Scan for the cell matching the given text and deliver its (X, Y) coordinate at center. 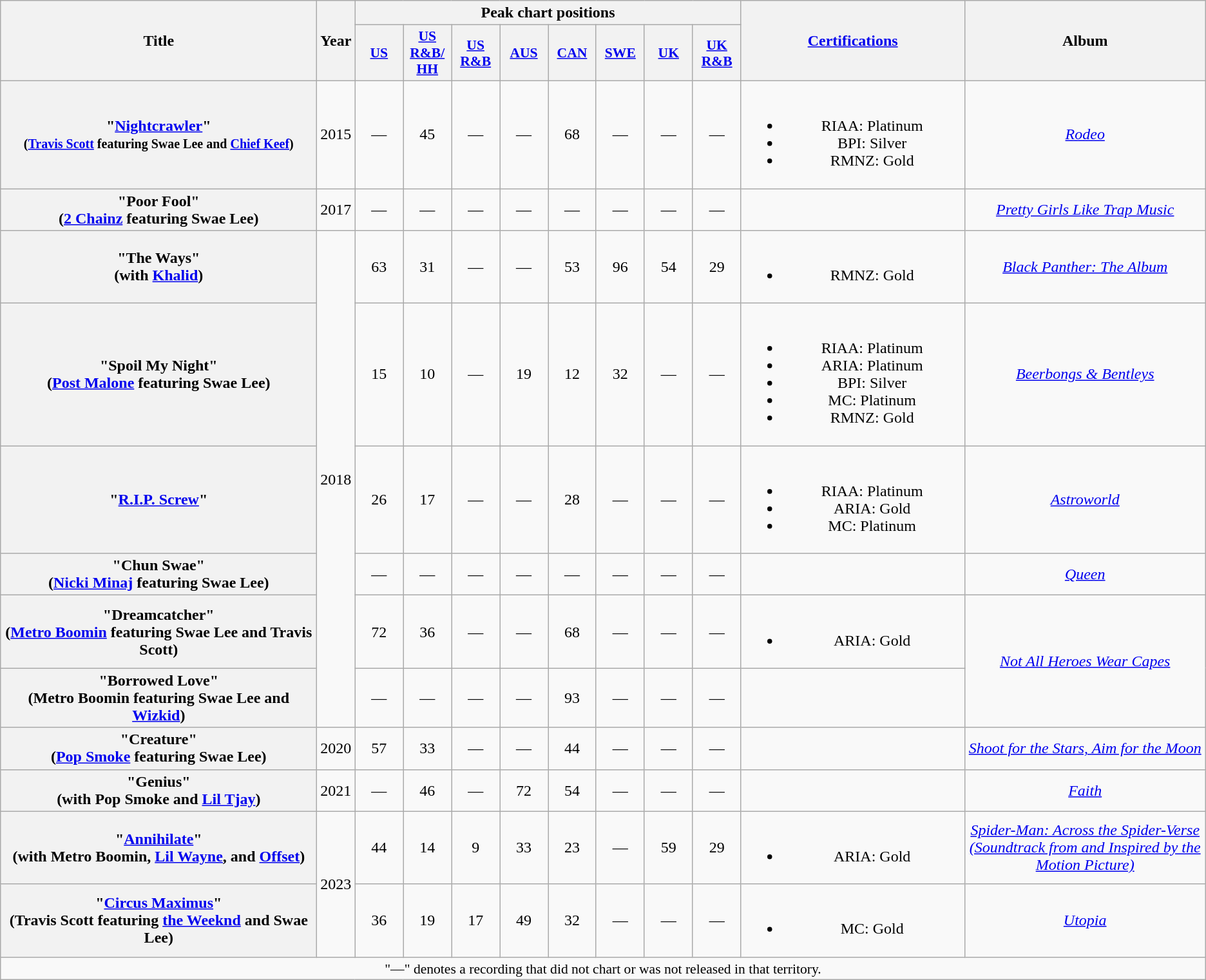
US (379, 53)
9 (475, 848)
"R.I.P. Screw" (158, 500)
Not All Heroes Wear Capes (1085, 661)
"Circus Maximus"(Travis Scott featuring the Weeknd and Swae Lee) (158, 920)
Peak chart positions (548, 13)
2015 (336, 134)
45 (428, 134)
49 (524, 920)
Astroworld (1085, 500)
Utopia (1085, 920)
14 (428, 848)
10 (428, 375)
MC: Gold (853, 920)
"Creature"(Pop Smoke featuring Swae Lee) (158, 749)
93 (572, 698)
UKR&B (716, 53)
"—" denotes a recording that did not chart or was not released in that territory. (603, 968)
96 (620, 267)
UK (669, 53)
46 (428, 790)
Spider-Man: Across the Spider-Verse (Soundtrack from and Inspired by the Motion Picture) (1085, 848)
RIAA: PlatinumARIA: GoldMC: Platinum (853, 500)
Beerbongs & Bentleys (1085, 375)
CAN (572, 53)
63 (379, 267)
2023 (336, 884)
Faith (1085, 790)
Album (1085, 41)
USR&B (475, 53)
53 (572, 267)
"Dreamcatcher"(Metro Boomin featuring Swae Lee and Travis Scott) (158, 631)
Certifications (853, 41)
"Spoil My Night"(Post Malone featuring Swae Lee) (158, 375)
2018 (336, 479)
"Nightcrawler"(Travis Scott featuring Swae Lee and Chief Keef) (158, 134)
2020 (336, 749)
"Chun Swae"(Nicki Minaj featuring Swae Lee) (158, 575)
Black Panther: The Album (1085, 267)
15 (379, 375)
RIAA: PlatinumBPI: SilverRMNZ: Gold (853, 134)
Shoot for the Stars, Aim for the Moon (1085, 749)
USR&B/HH (428, 53)
AUS (524, 53)
2021 (336, 790)
26 (379, 500)
"Borrowed Love"(Metro Boomin featuring Swae Lee and Wizkid) (158, 698)
SWE (620, 53)
57 (379, 749)
28 (572, 500)
31 (428, 267)
"Annihilate"(with Metro Boomin, Lil Wayne, and Offset) (158, 848)
23 (572, 848)
Year (336, 41)
Rodeo (1085, 134)
Pretty Girls Like Trap Music (1085, 209)
12 (572, 375)
Queen (1085, 575)
"The Ways"(with Khalid) (158, 267)
RIAA: PlatinumARIA: PlatinumBPI: SilverMC: PlatinumRMNZ: Gold (853, 375)
2017 (336, 209)
RMNZ: Gold (853, 267)
"Genius"(with Pop Smoke and Lil Tjay) (158, 790)
"Poor Fool"(2 Chainz featuring Swae Lee) (158, 209)
Title (158, 41)
59 (669, 848)
